Scan for the cell matching the given text and deliver its [X, Y] coordinate at center. 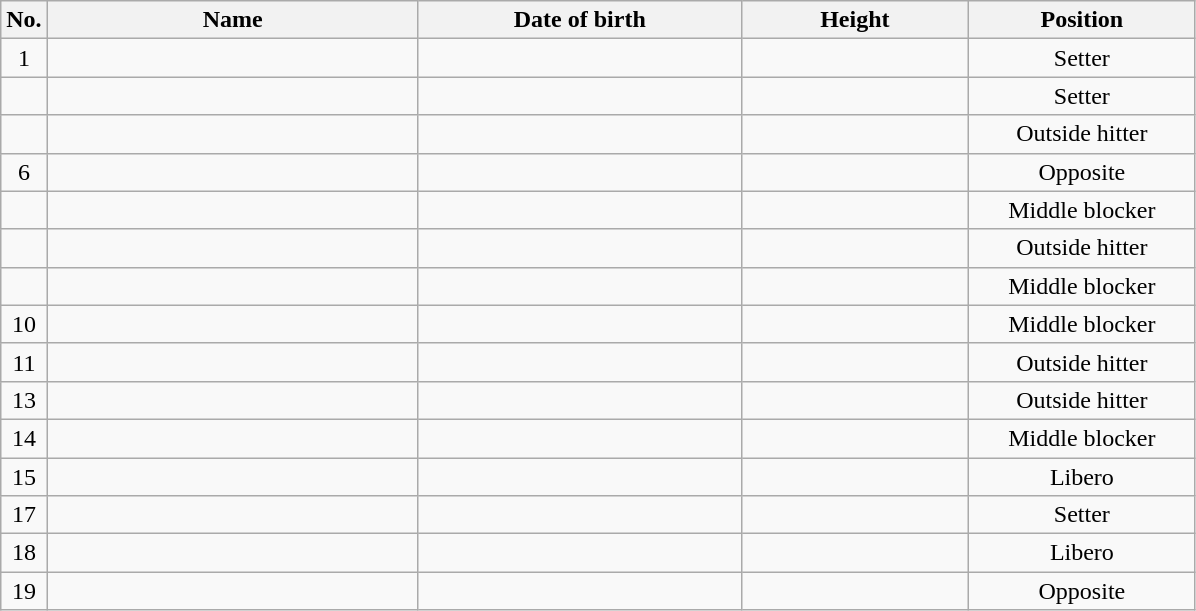
Date of birth [580, 20]
19 [24, 591]
6 [24, 172]
1 [24, 58]
15 [24, 477]
11 [24, 362]
17 [24, 515]
14 [24, 438]
10 [24, 324]
18 [24, 553]
Height [854, 20]
Name [232, 20]
13 [24, 400]
No. [24, 20]
Position [1082, 20]
